Return (X, Y) of the center of cell containing provided text 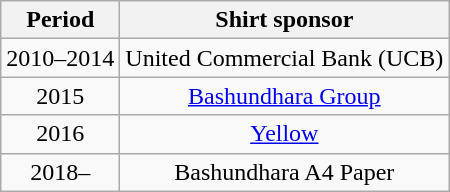
Shirt sponsor (284, 20)
2010–2014 (60, 58)
United Commercial Bank (UCB) (284, 58)
Bashundhara A4 Paper (284, 172)
2016 (60, 134)
2018– (60, 172)
Yellow (284, 134)
Bashundhara Group (284, 96)
Period (60, 20)
2015 (60, 96)
